Return the [X, Y] coordinate for the center point of the cell that contains the specified text.  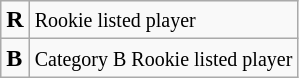
Rookie listed player [164, 20]
R [15, 20]
B [15, 58]
Category B Rookie listed player [164, 58]
